Provide the [X, Y] coordinate of the cell's center where the given text is located.  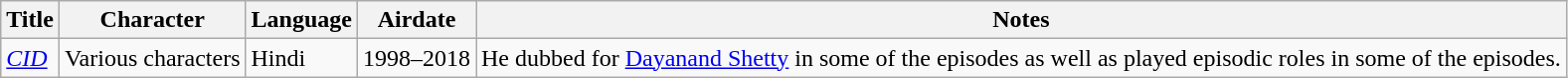
Various characters [152, 58]
Character [152, 20]
Hindi [301, 58]
Notes [1020, 20]
CID [30, 58]
Airdate [416, 20]
Title [30, 20]
He dubbed for Dayanand Shetty in some of the episodes as well as played episodic roles in some of the episodes. [1020, 58]
1998–2018 [416, 58]
Language [301, 20]
